Search for the cell housing the specified text and yield its [X, Y] center coordinate. 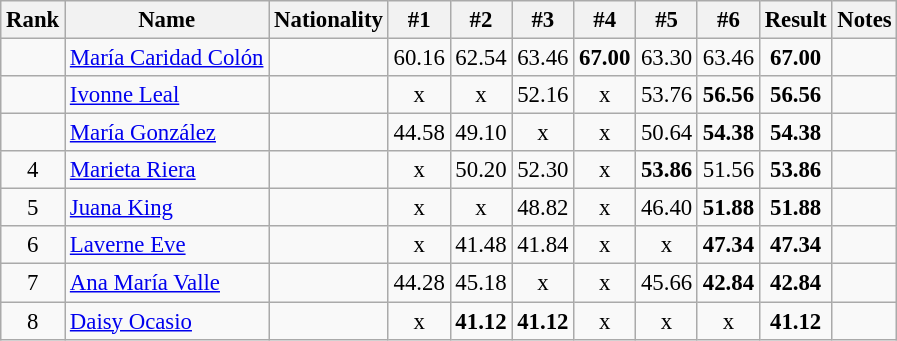
53.76 [667, 95]
Ivonne Leal [167, 95]
#5 [667, 20]
51.56 [728, 170]
50.64 [667, 133]
#1 [419, 20]
45.18 [481, 283]
Notes [864, 20]
#4 [605, 20]
8 [33, 321]
44.28 [419, 283]
62.54 [481, 58]
52.30 [543, 170]
60.16 [419, 58]
7 [33, 283]
50.20 [481, 170]
Marieta Riera [167, 170]
41.84 [543, 245]
49.10 [481, 133]
#6 [728, 20]
#3 [543, 20]
5 [33, 208]
Nationality [328, 20]
María González [167, 133]
45.66 [667, 283]
Ana María Valle [167, 283]
Daisy Ocasio [167, 321]
Name [167, 20]
Juana King [167, 208]
Rank [33, 20]
4 [33, 170]
44.58 [419, 133]
63.30 [667, 58]
Laverne Eve [167, 245]
46.40 [667, 208]
Result [796, 20]
#2 [481, 20]
41.48 [481, 245]
48.82 [543, 208]
52.16 [543, 95]
6 [33, 245]
María Caridad Colón [167, 58]
